Return the (x, y) coordinate for the center point of the cell that contains the specified text.  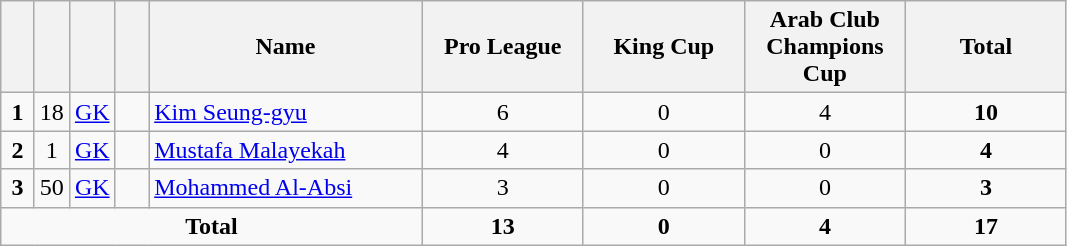
2 (18, 150)
Name (286, 47)
Mustafa Malayekah (286, 150)
Mohammed Al-Absi (286, 188)
17 (986, 226)
13 (502, 226)
Pro League (502, 47)
6 (502, 112)
King Cup (664, 47)
Kim Seung-gyu (286, 112)
50 (52, 188)
Arab Club Champions Cup (824, 47)
10 (986, 112)
18 (52, 112)
